Return the [X, Y] coordinate for the center point of the cell that contains the specified text.  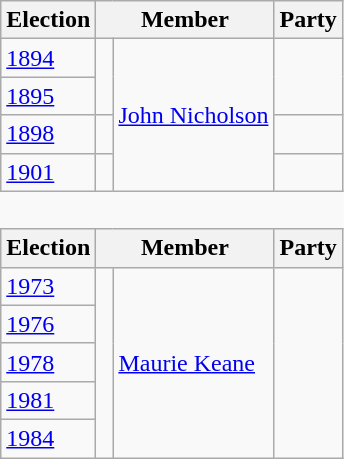
Maurie Keane [194, 362]
1984 [48, 438]
1973 [48, 286]
1895 [48, 96]
1894 [48, 58]
1976 [48, 324]
1898 [48, 134]
1981 [48, 400]
1901 [48, 172]
John Nicholson [194, 115]
1978 [48, 362]
